Detect which cell encompasses the target text, then output its [x, y] center coordinate. 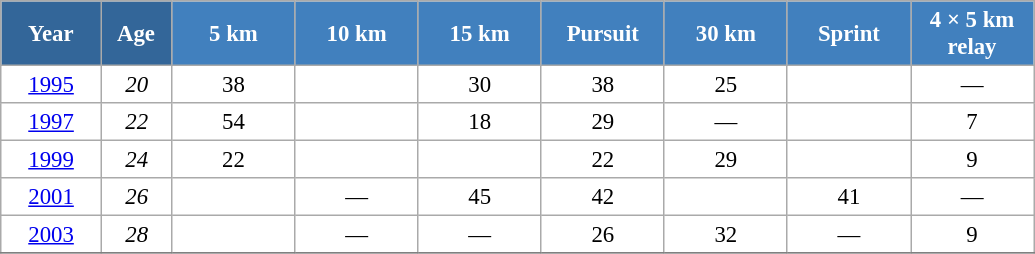
24 [136, 160]
Pursuit [602, 34]
18 [480, 122]
32 [726, 235]
41 [848, 197]
28 [136, 235]
30 [480, 85]
1995 [52, 85]
30 km [726, 34]
42 [602, 197]
2003 [52, 235]
7 [972, 122]
15 km [480, 34]
20 [136, 85]
54 [234, 122]
4 × 5 km relay [972, 34]
1997 [52, 122]
2001 [52, 197]
45 [480, 197]
Sprint [848, 34]
25 [726, 85]
10 km [356, 34]
Year [52, 34]
5 km [234, 34]
1999 [52, 160]
Age [136, 34]
